Return the [X, Y] coordinate for the center point of the cell that contains the specified text.  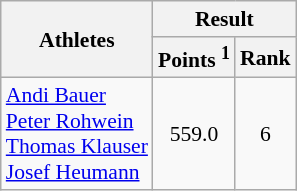
559.0 [194, 134]
Athletes [77, 40]
Points 1 [194, 58]
Rank [266, 58]
6 [266, 134]
Andi BauerPeter RohweinThomas KlauserJosef Heumann [77, 134]
Result [224, 19]
